Identify which cell holds the provided text, then report its (X, Y) central coordinate. 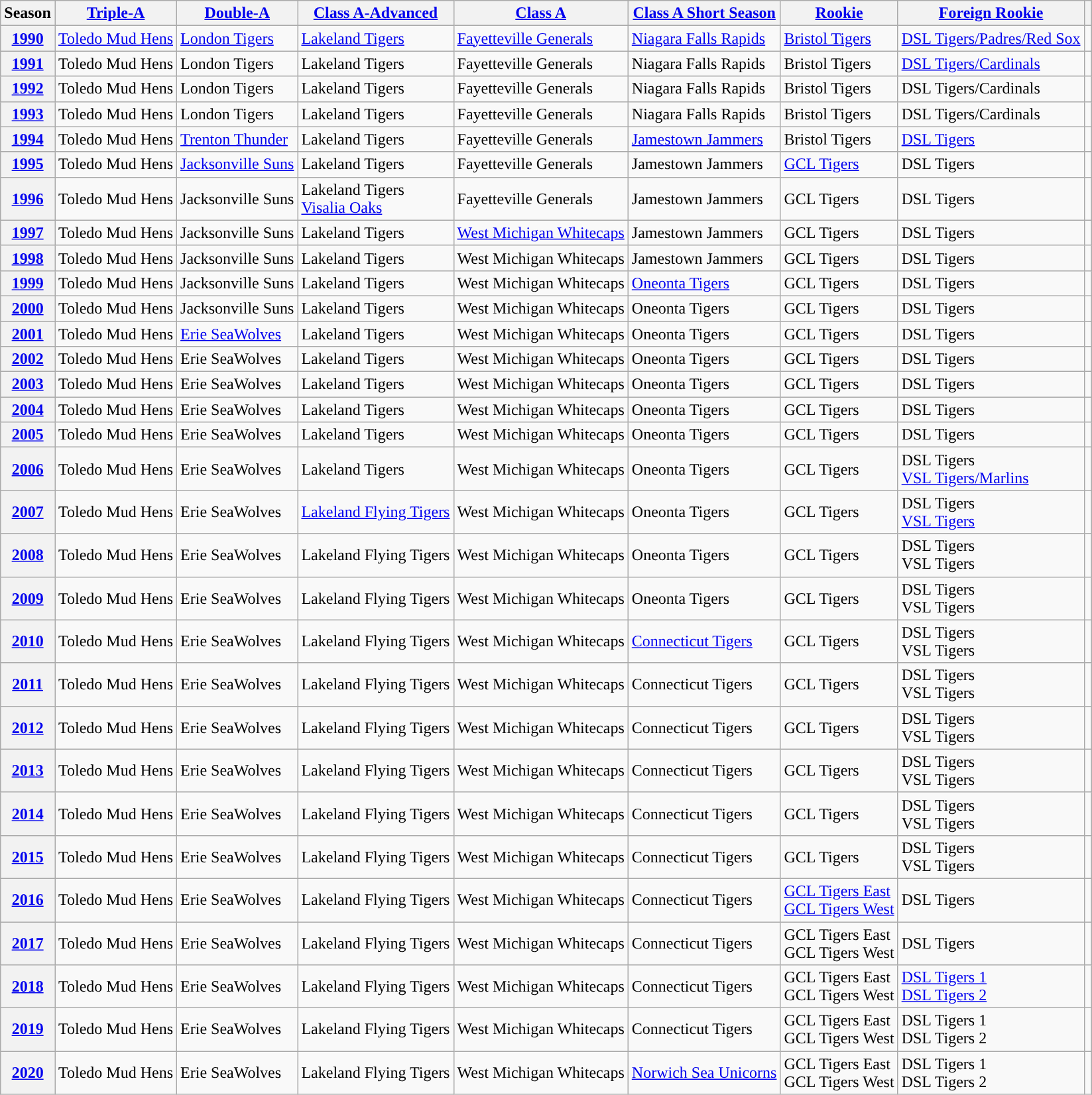
1997 (28, 233)
2010 (28, 642)
Trenton Thunder (237, 139)
1998 (28, 258)
2003 (28, 384)
2013 (28, 770)
Lakeland TigersVisalia Oaks (375, 199)
Class A-Advanced (375, 13)
1995 (28, 164)
1990 (28, 38)
Class A Short Season (704, 13)
Triple-A (115, 13)
2019 (28, 1030)
2000 (28, 308)
1992 (28, 89)
2005 (28, 435)
Double-A (237, 13)
2001 (28, 333)
Foreign Rookie (991, 13)
2011 (28, 684)
Norwich Sea Unicorns (704, 1072)
1999 (28, 283)
DSL TigersVSL Tigers/Marlins (991, 469)
Rookie (839, 13)
2017 (28, 943)
2016 (28, 900)
1996 (28, 199)
2008 (28, 555)
2018 (28, 986)
DSL Tigers/Padres/Red Sox (991, 38)
1991 (28, 64)
2004 (28, 410)
2009 (28, 598)
2015 (28, 856)
2002 (28, 359)
2020 (28, 1072)
2007 (28, 512)
Season (28, 13)
2012 (28, 728)
2014 (28, 814)
1993 (28, 114)
2006 (28, 469)
1994 (28, 139)
Class A (541, 13)
